Output the (x, y) coordinate of the center of the cell containing the given text.  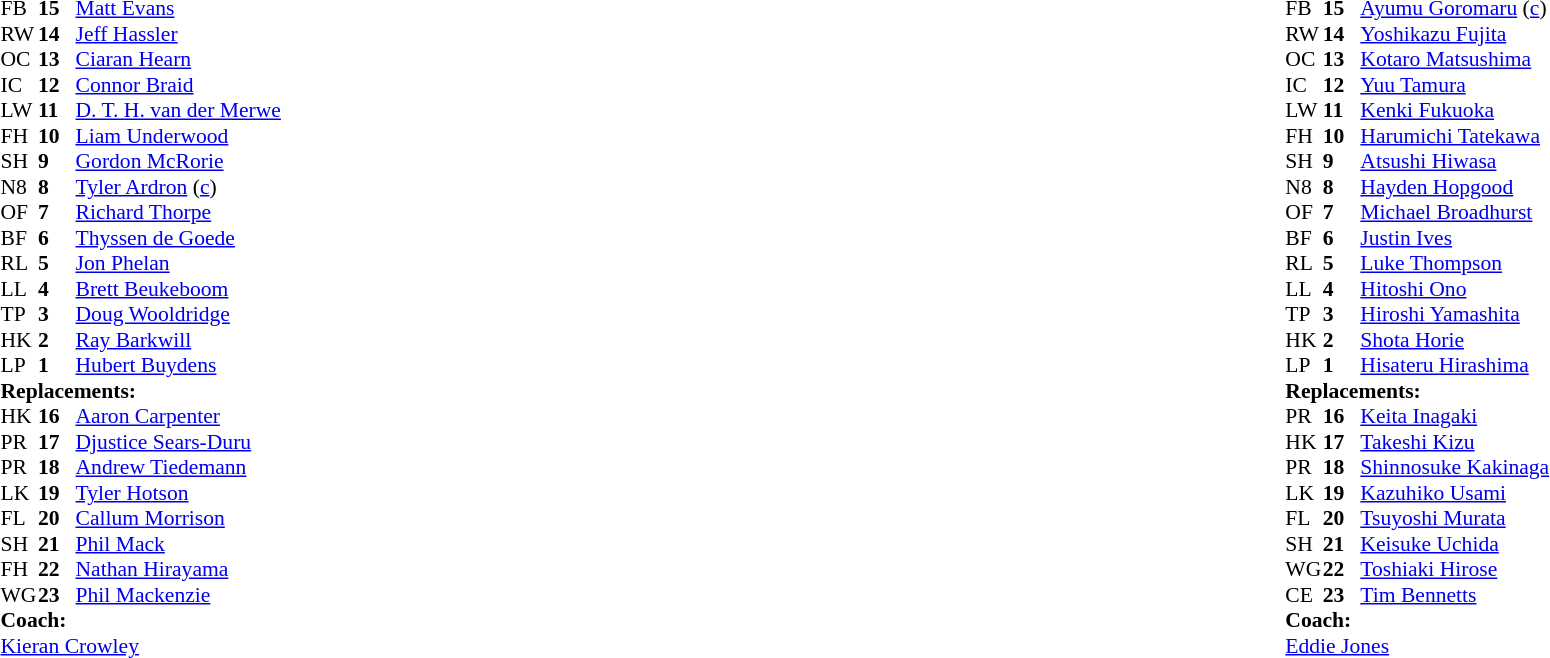
Harumichi Tatekawa (1454, 136)
Kazuhiko Usami (1454, 493)
Hayden Hopgood (1454, 187)
Tyler Ardron (c) (178, 187)
Nathan Hirayama (178, 569)
Shota Horie (1454, 340)
Shinnosuke Kakinaga (1454, 467)
Jon Phelan (178, 263)
Yoshikazu Fujita (1454, 34)
Brett Beukeboom (178, 289)
Doug Wooldridge (178, 315)
Callum Morrison (178, 519)
Hiroshi Yamashita (1454, 315)
Gordon McRorie (178, 161)
Phil Mackenzie (178, 595)
Keisuke Uchida (1454, 544)
Justin Ives (1454, 238)
D. T. H. van der Merwe (178, 111)
Hisateru Hirashima (1454, 365)
Hubert Buydens (178, 365)
Luke Thompson (1454, 263)
Tsuyoshi Murata (1454, 519)
Atsushi Hiwasa (1454, 161)
Ciaran Hearn (178, 59)
Ray Barkwill (178, 340)
Takeshi Kizu (1454, 442)
Aaron Carpenter (178, 417)
Keita Inagaki (1454, 417)
Thyssen de Goede (178, 238)
Andrew Tiedemann (178, 467)
Tim Bennetts (1454, 595)
Liam Underwood (178, 136)
Hitoshi Ono (1454, 289)
Richard Thorpe (178, 213)
Kotaro Matsushima (1454, 59)
CE (1304, 595)
Kenki Fukuoka (1454, 111)
Michael Broadhurst (1454, 213)
Tyler Hotson (178, 493)
Djustice Sears-Duru (178, 442)
Jeff Hassler (178, 34)
Connor Braid (178, 85)
Phil Mack (178, 544)
Toshiaki Hirose (1454, 569)
Yuu Tamura (1454, 85)
